Return [X, Y] of the center of cell containing provided text 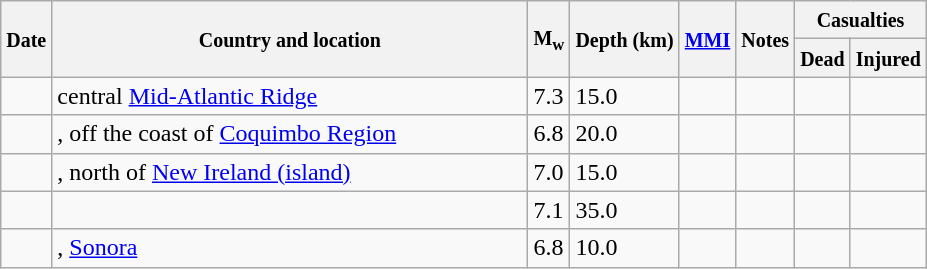
Depth (km) [624, 39]
Mw [549, 39]
MMI [708, 39]
Dead [823, 58]
central Mid-Atlantic Ridge [290, 96]
, Sonora [290, 248]
Notes [766, 39]
, off the coast of Coquimbo Region [290, 134]
Casualties [861, 20]
, north of New Ireland (island) [290, 172]
7.0 [549, 172]
Injured [888, 58]
Date [26, 39]
7.3 [549, 96]
7.1 [549, 210]
Country and location [290, 39]
20.0 [624, 134]
35.0 [624, 210]
10.0 [624, 248]
